For the text-containing cell, return its midpoint in (x, y) coordinate format. 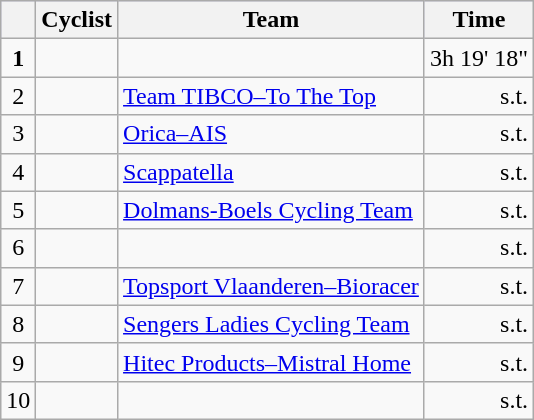
Team TIBCO–To The Top (272, 96)
Orica–AIS (272, 134)
4 (18, 172)
Scappatella (272, 172)
Dolmans-Boels Cycling Team (272, 210)
6 (18, 248)
Sengers Ladies Cycling Team (272, 324)
9 (18, 362)
7 (18, 286)
1 (18, 58)
5 (18, 210)
3h 19' 18" (478, 58)
Team (272, 20)
Time (478, 20)
3 (18, 134)
10 (18, 400)
Topsport Vlaanderen–Bioracer (272, 286)
2 (18, 96)
8 (18, 324)
Cyclist (77, 20)
Hitec Products–Mistral Home (272, 362)
